Identify which cell holds the provided text, then report its [x, y] central coordinate. 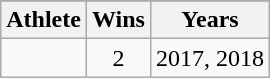
2 [118, 58]
Years [210, 20]
Athlete [44, 20]
Wins [118, 20]
2017, 2018 [210, 58]
